Pinpoint the cell where the given text exists, returning its [X, Y] midpoint coordinate. 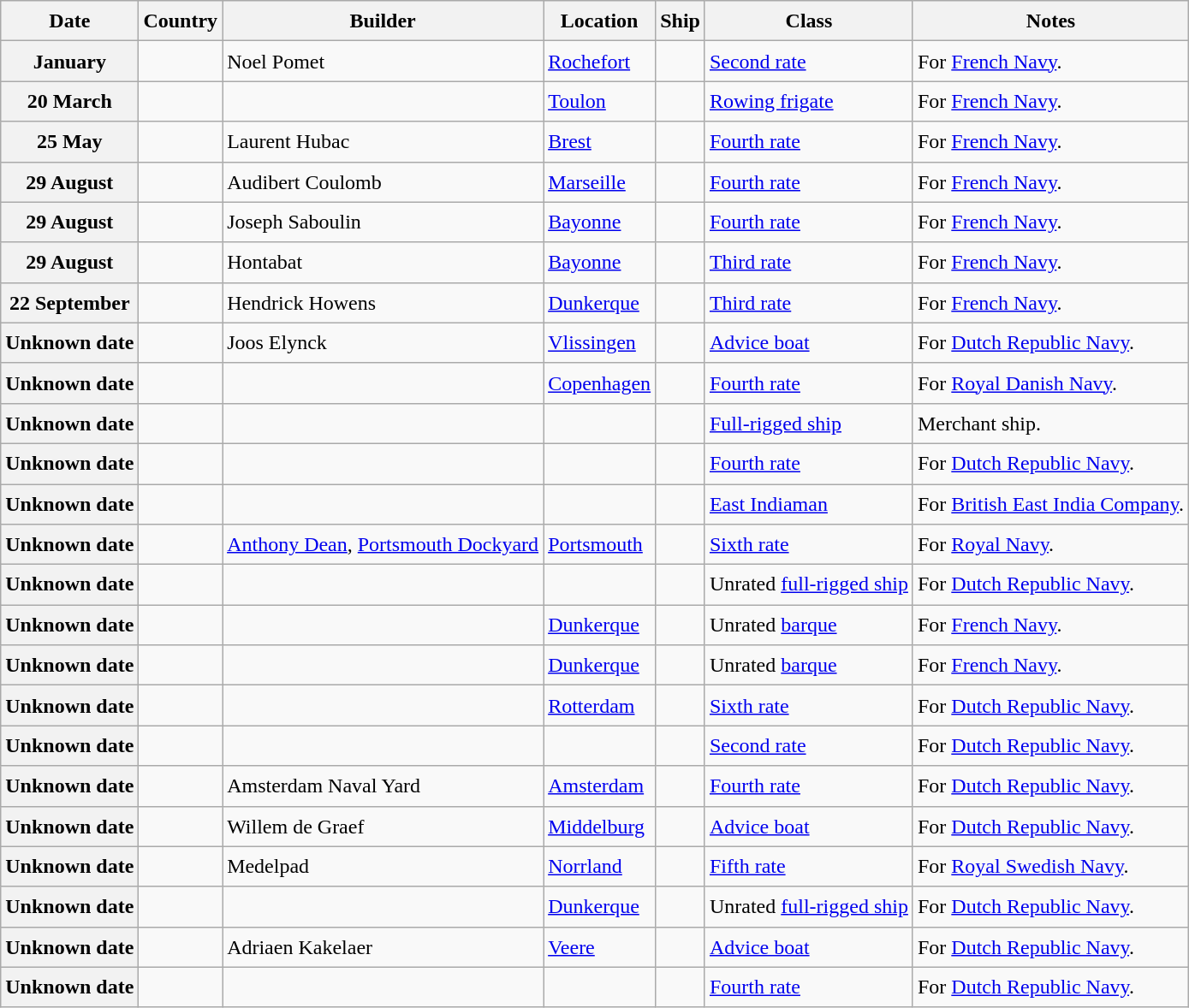
20 March [70, 101]
Audibert Coulomb [383, 181]
Toulon [599, 101]
Laurent Hubac [383, 142]
25 May [70, 142]
January [70, 62]
Copenhagen [599, 383]
Veere [599, 946]
Notes [1050, 21]
22 September [70, 303]
Joseph Saboulin [383, 222]
For Royal Navy. [1050, 544]
Adriaen Kakelaer [383, 946]
Builder [383, 21]
Class [808, 21]
East Indiaman [808, 505]
Date [70, 21]
Willem de Graef [383, 827]
Amsterdam Naval Yard [383, 786]
Medelpad [383, 866]
Full-rigged ship [808, 423]
Marseille [599, 181]
Portsmouth [599, 544]
Norrland [599, 866]
For Royal Danish Navy. [1050, 383]
For British East India Company. [1050, 505]
Ship [681, 21]
Brest [599, 142]
Vlissingen [599, 342]
Hendrick Howens [383, 303]
For Royal Swedish Navy. [1050, 866]
Rochefort [599, 62]
Anthony Dean, Portsmouth Dockyard [383, 544]
Hontabat [383, 262]
Rotterdam [599, 705]
Fifth rate [808, 866]
Location [599, 21]
Merchant ship. [1050, 423]
Noel Pomet [383, 62]
Rowing frigate [808, 101]
Amsterdam [599, 786]
Joos Elynck [383, 342]
Country [181, 21]
Middelburg [599, 827]
